Determine the (x, y) coordinate at the center of the cell enclosing the given text.  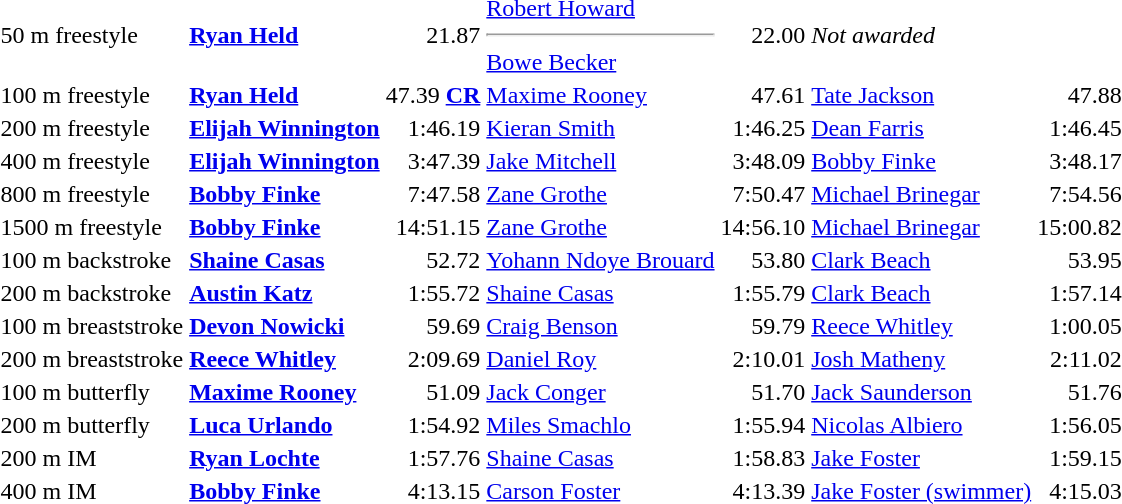
Dean Farris (922, 128)
2:09.69 (433, 359)
59.79 (763, 326)
47.61 (763, 95)
Miles Smachlo (600, 425)
7:47.58 (433, 194)
1:46.25 (763, 128)
14:51.15 (433, 227)
3:48.09 (763, 161)
52.72 (433, 260)
1:58.83 (763, 458)
Tate Jackson (922, 95)
Devon Nowicki (285, 326)
59.69 (433, 326)
14:56.10 (763, 227)
51.70 (763, 392)
Josh Matheny (922, 359)
Jake Foster (922, 458)
2:10.01 (763, 359)
47.39 CR (433, 95)
Jack Saunderson (922, 392)
1:55.94 (763, 425)
Jack Conger (600, 392)
1:55.79 (763, 293)
Jake Mitchell (600, 161)
Yohann Ndoye Brouard (600, 260)
1:54.92 (433, 425)
51.09 (433, 392)
Austin Katz (285, 293)
Daniel Roy (600, 359)
Nicolas Albiero (922, 425)
1:57.76 (433, 458)
Kieran Smith (600, 128)
1:46.19 (433, 128)
1:55.72 (433, 293)
Ryan Held (285, 95)
Craig Benson (600, 326)
Ryan Lochte (285, 458)
53.80 (763, 260)
7:50.47 (763, 194)
Luca Urlando (285, 425)
3:47.39 (433, 161)
